Find where the given text appears and provide that cell's center as [x, y] coordinate. 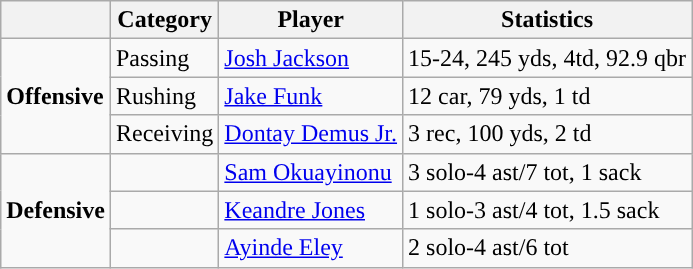
Receiving [164, 134]
15-24, 245 yds, 4td, 92.9 qbr [548, 58]
Passing [164, 58]
Defensive [56, 210]
Category [164, 20]
Dontay Demus Jr. [311, 134]
Statistics [548, 20]
3 rec, 100 yds, 2 td [548, 134]
3 solo-4 ast/7 tot, 1 sack [548, 172]
Keandre Jones [311, 210]
Josh Jackson [311, 58]
Ayinde Eley [311, 248]
Player [311, 20]
12 car, 79 yds, 1 td [548, 96]
2 solo-4 ast/6 tot [548, 248]
1 solo-3 ast/4 tot, 1.5 sack [548, 210]
Jake Funk [311, 96]
Offensive [56, 96]
Rushing [164, 96]
Sam Okuayinonu [311, 172]
